Extract the (X, Y) coordinate from the center of the cell holding the provided text.  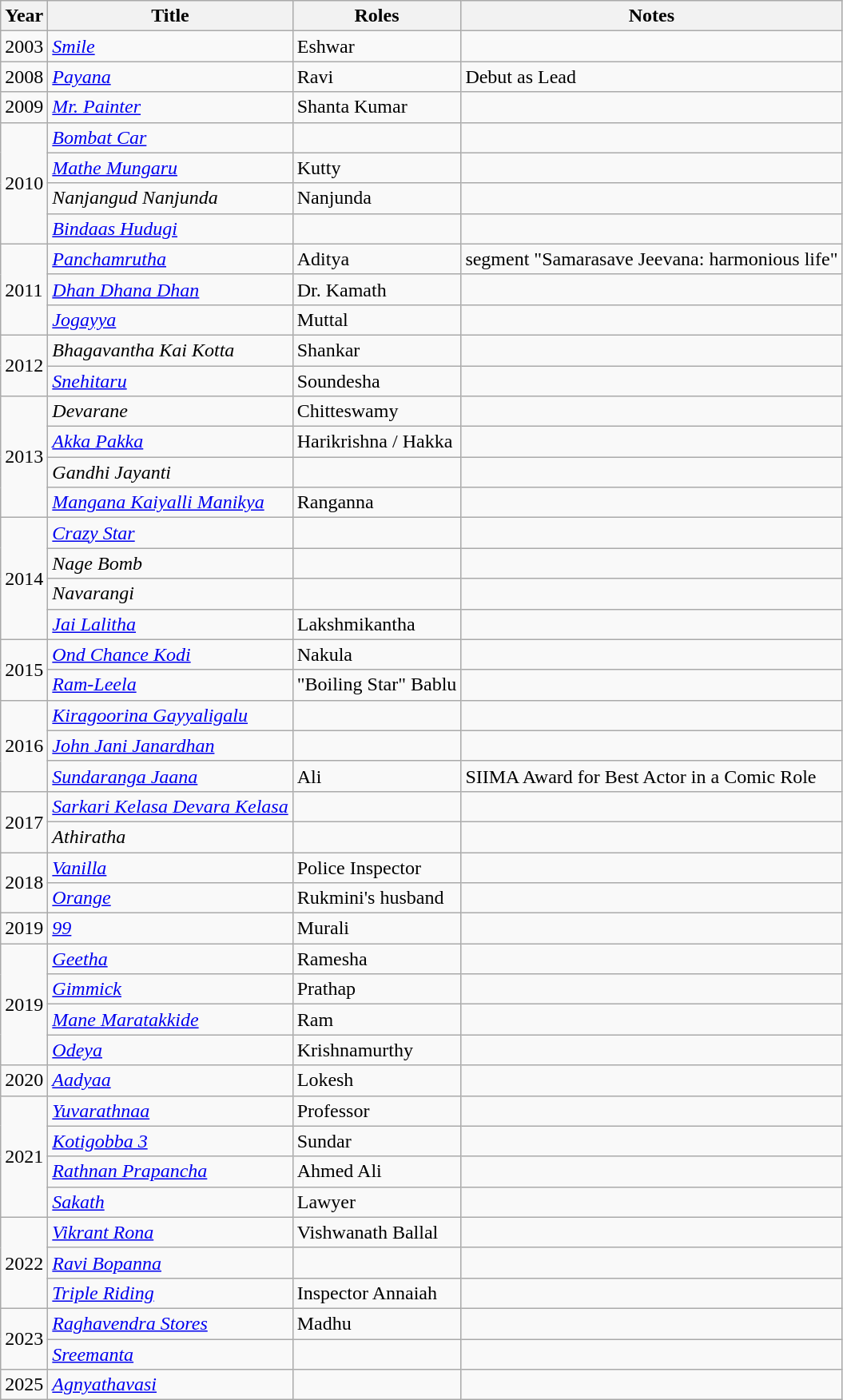
Akka Pakka (170, 442)
Muttal (377, 320)
2014 (24, 579)
Ramesha (377, 959)
Vanilla (170, 867)
Mathe Mungaru (170, 168)
Bombat Car (170, 137)
Payana (170, 77)
Triple Riding (170, 1293)
John Jani Janardhan (170, 746)
Sakath (170, 1202)
Jogayya (170, 320)
Vikrant Rona (170, 1232)
Kotigobba 3 (170, 1141)
Jai Lalitha (170, 624)
Lokesh (377, 1080)
Lakshmikantha (377, 624)
Gimmick (170, 989)
Raghavendra Stores (170, 1323)
Ond Chance Kodi (170, 654)
Aadyaa (170, 1080)
Roles (377, 16)
2017 (24, 821)
2020 (24, 1080)
Title (170, 16)
Year (24, 16)
Chitteswamy (377, 412)
Odeya (170, 1050)
Ram-Leela (170, 685)
Bindaas Hudugi (170, 229)
Sarkari Kelasa Devara Kelasa (170, 806)
2003 (24, 46)
Police Inspector (377, 867)
2016 (24, 746)
Shankar (377, 350)
Lawyer (377, 1202)
2008 (24, 77)
Dr. Kamath (377, 289)
Nakula (377, 654)
"Boiling Star" Bablu (377, 685)
Murali (377, 929)
Eshwar (377, 46)
Navarangi (170, 594)
Snehitaru (170, 381)
2021 (24, 1156)
Kiragoorina Gayyaligalu (170, 715)
Gandhi Jayanti (170, 472)
Notes (652, 16)
Ravi Bopanna (170, 1263)
Madhu (377, 1323)
2013 (24, 457)
Nage Bomb (170, 563)
Panchamrutha (170, 259)
Professor (377, 1111)
Athiratha (170, 837)
Sundaranga Jaana (170, 776)
Geetha (170, 959)
Mangana Kaiyalli Manikya (170, 503)
Mane Maratakkide (170, 1020)
Nanjangud Nanjunda (170, 198)
Rukmini's husband (377, 898)
Sundar (377, 1141)
SIIMA Award for Best Actor in a Comic Role (652, 776)
Soundesha (377, 381)
Ali (377, 776)
Vishwanath Ballal (377, 1232)
Prathap (377, 989)
Ranganna (377, 503)
2012 (24, 365)
2025 (24, 1385)
Kutty (377, 168)
Ram (377, 1020)
Sreemanta (170, 1354)
segment "Samarasave Jeevana: harmonious life" (652, 259)
Ahmed Ali (377, 1171)
Bhagavantha Kai Kotta (170, 350)
2023 (24, 1338)
Inspector Annaiah (377, 1293)
Aditya (377, 259)
Harikrishna / Hakka (377, 442)
Ravi (377, 77)
Mr. Painter (170, 107)
Nanjunda (377, 198)
2022 (24, 1263)
Crazy Star (170, 533)
Rathnan Prapancha (170, 1171)
Dhan Dhana Dhan (170, 289)
99 (170, 929)
2009 (24, 107)
2011 (24, 289)
Orange (170, 898)
2010 (24, 183)
2015 (24, 670)
2018 (24, 882)
Agnyathavasi (170, 1385)
Krishnamurthy (377, 1050)
Debut as Lead (652, 77)
Devarane (170, 412)
Yuvarathnaa (170, 1111)
Smile (170, 46)
Shanta Kumar (377, 107)
